Determine the [X, Y] coordinate at the center of the cell enclosing the given text.  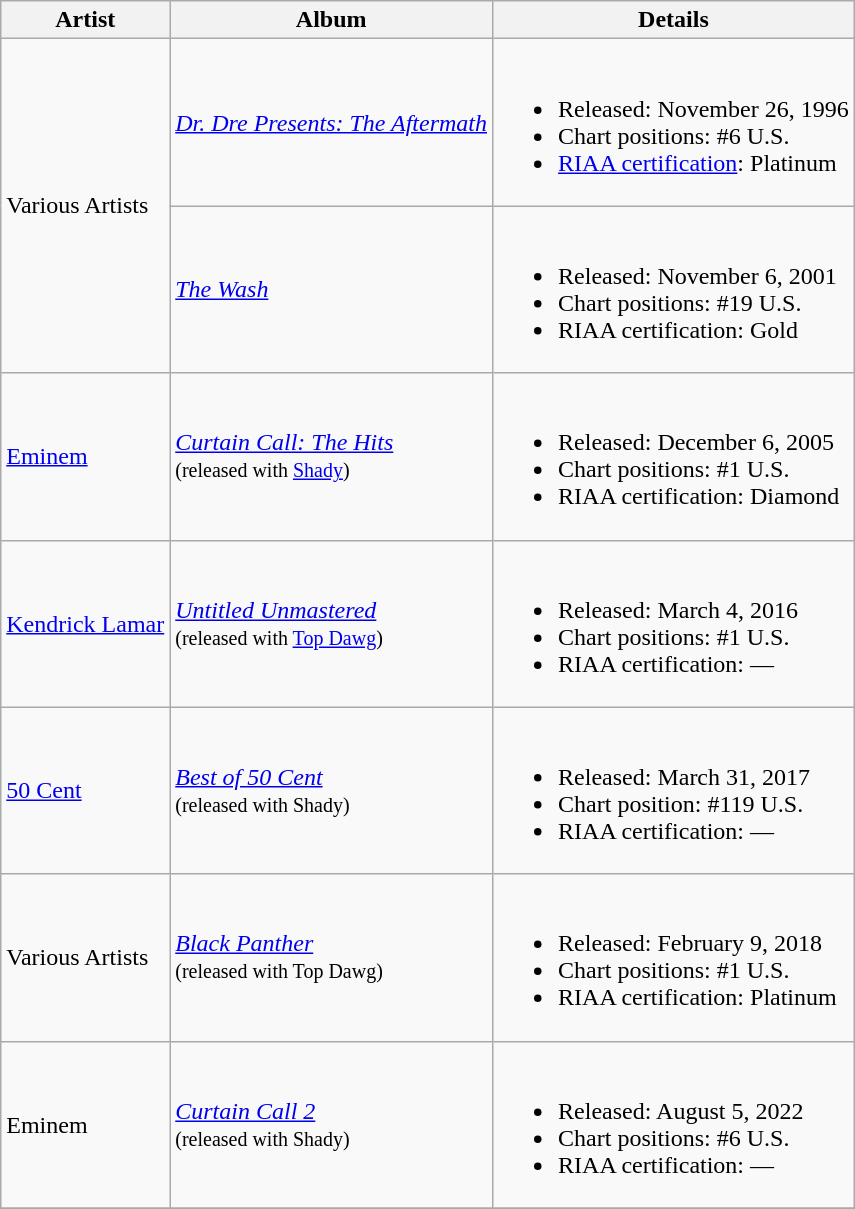
Artist [86, 20]
Best of 50 Cent(released with Shady) [332, 790]
Released: March 31, 2017Chart position: #119 U.S.RIAA certification: — [674, 790]
Untitled Unmastered (released with Top Dawg) [332, 624]
Released: August 5, 2022Chart positions: #6 U.S.RIAA certification: — [674, 1124]
Released: November 6, 2001Chart positions: #19 U.S.RIAA certification: Gold [674, 290]
The Wash [332, 290]
Details [674, 20]
Released: February 9, 2018Chart positions: #1 U.S.RIAA certification: Platinum [674, 958]
Curtain Call 2 (released with Shady) [332, 1124]
Released: December 6, 2005Chart positions: #1 U.S.RIAA certification: Diamond [674, 456]
Released: November 26, 1996Chart positions: #6 U.S.RIAA certification: Platinum [674, 122]
Black Panther (released with Top Dawg) [332, 958]
Kendrick Lamar [86, 624]
Curtain Call: The Hits (released with Shady) [332, 456]
Album [332, 20]
50 Cent [86, 790]
Released: March 4, 2016Chart positions: #1 U.S.RIAA certification: — [674, 624]
Dr. Dre Presents: The Aftermath [332, 122]
